Locate the cell with the specified text and output its (X, Y) center coordinate. 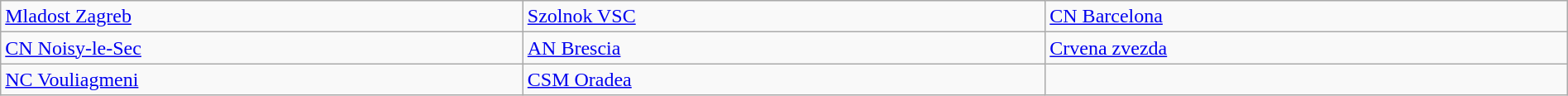
Mladost Zagreb (262, 17)
CN Barcelona (1307, 17)
Crvena zvezda (1307, 48)
NC Vouliagmeni (262, 79)
AN Brescia (784, 48)
CSM Oradea (784, 79)
CN Noisy-le-Sec (262, 48)
Szolnok VSC (784, 17)
